Locate the cell with the specified text and output its [x, y] center coordinate. 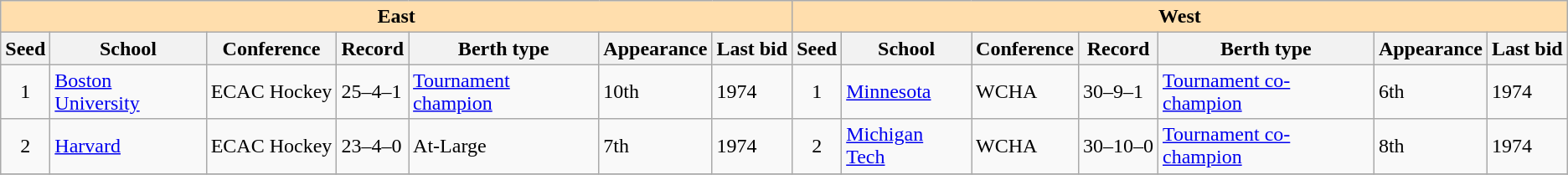
East [397, 17]
10th [655, 92]
Michigan Tech [906, 146]
8th [1431, 146]
7th [655, 146]
Minnesota [906, 92]
West [1180, 17]
Boston University [128, 92]
25–4–1 [373, 92]
At-Large [504, 146]
30–9–1 [1117, 92]
Tournament champion [504, 92]
Harvard [128, 146]
30–10–0 [1117, 146]
23–4–0 [373, 146]
6th [1431, 92]
